From the cell containing the given text, extract its center point as (x, y) coordinate. 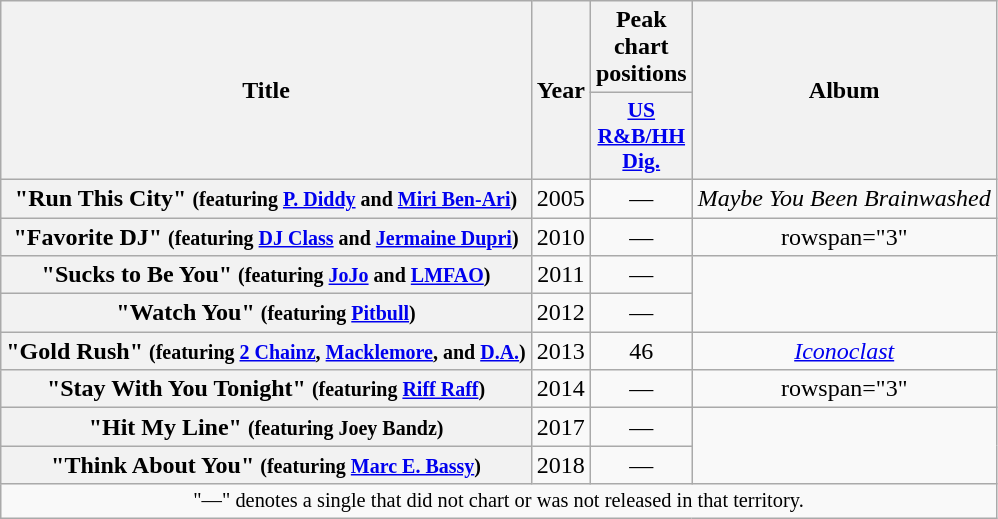
2018 (560, 465)
"Think About You" (featuring Marc E. Bassy) (266, 465)
"Hit My Line" (featuring Joey Bandz) (266, 427)
Year (560, 90)
"Watch You" (featuring Pitbull) (266, 313)
Album (844, 90)
2011 (560, 275)
"Favorite DJ" (featuring DJ Class and Jermaine Dupri) (266, 237)
46 (641, 351)
"Sucks to Be You" (featuring JoJo and LMFAO) (266, 275)
2013 (560, 351)
2014 (560, 389)
2012 (560, 313)
2017 (560, 427)
USR&B/HHDig. (641, 136)
Iconoclast (844, 351)
Title (266, 90)
Peak chart positions (641, 47)
"—" denotes a single that did not chart or was not released in that territory. (499, 501)
2005 (560, 198)
2010 (560, 237)
Maybe You Been Brainwashed (844, 198)
"Run This City" (featuring P. Diddy and Miri Ben-Ari) (266, 198)
"Stay With You Tonight" (featuring Riff Raff) (266, 389)
"Gold Rush" (featuring 2 Chainz, Macklemore, and D.A.) (266, 351)
